From the cell containing the given text, extract its center point as [X, Y] coordinate. 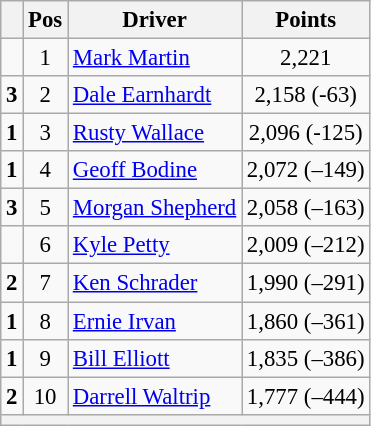
6 [46, 245]
2,158 (-63) [306, 95]
2,058 (–163) [306, 208]
Morgan Shepherd [155, 208]
Dale Earnhardt [155, 95]
Kyle Petty [155, 245]
1,860 (–361) [306, 321]
2,009 (–212) [306, 245]
2,221 [306, 58]
2,096 (-125) [306, 133]
1,777 (–444) [306, 396]
Bill Elliott [155, 358]
Driver [155, 20]
Points [306, 20]
Ernie Irvan [155, 321]
8 [46, 321]
1,835 (–386) [306, 358]
1,990 (–291) [306, 283]
9 [46, 358]
Rusty Wallace [155, 133]
Mark Martin [155, 58]
7 [46, 283]
Darrell Waltrip [155, 396]
10 [46, 396]
4 [46, 170]
Ken Schrader [155, 283]
2,072 (–149) [306, 170]
5 [46, 208]
Geoff Bodine [155, 170]
Pos [46, 20]
